Extract the [x, y] coordinate from the center of the cell holding the provided text.  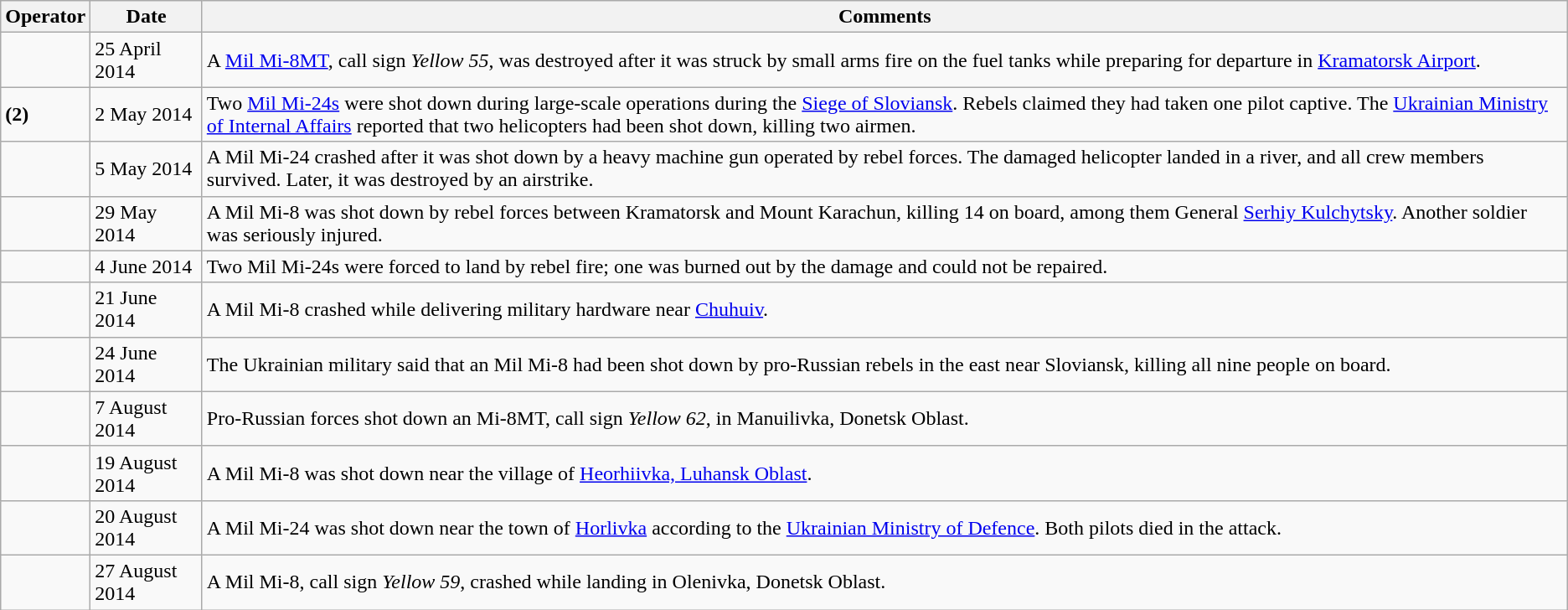
A Mil Mi-8, call sign Yellow 59, crashed while landing in Olenivka, Donetsk Oblast. [885, 582]
Pro-Russian forces shot down an Mi-8MT, call sign Yellow 62, in Manuilivka, Donetsk Oblast. [885, 419]
29 May 2014 [147, 223]
20 August 2014 [147, 528]
25 April 2014 [147, 60]
24 June 2014 [147, 364]
Two Mil Mi-24s were forced to land by rebel fire; one was burned out by the damage and could not be repaired. [885, 266]
A Mil Mi-8 crashed while delivering military hardware near Chuhuiv. [885, 310]
A Mil Mi-24 was shot down near the town of Horlivka according to the Ukrainian Ministry of Defence. Both pilots died in the attack. [885, 528]
4 June 2014 [147, 266]
2 May 2014 [147, 114]
27 August 2014 [147, 582]
19 August 2014 [147, 473]
21 June 2014 [147, 310]
5 May 2014 [147, 169]
The Ukrainian military said that an Mil Mi-8 had been shot down by pro-Russian rebels in the east near Sloviansk, killing all nine people on board. [885, 364]
Comments [885, 17]
7 August 2014 [147, 419]
Date [147, 17]
(2) [45, 114]
A Mil Mi-8 was shot down near the village of Heorhiivka, Luhansk Oblast. [885, 473]
Operator [45, 17]
